Identify which cell holds the provided text, then report its [x, y] central coordinate. 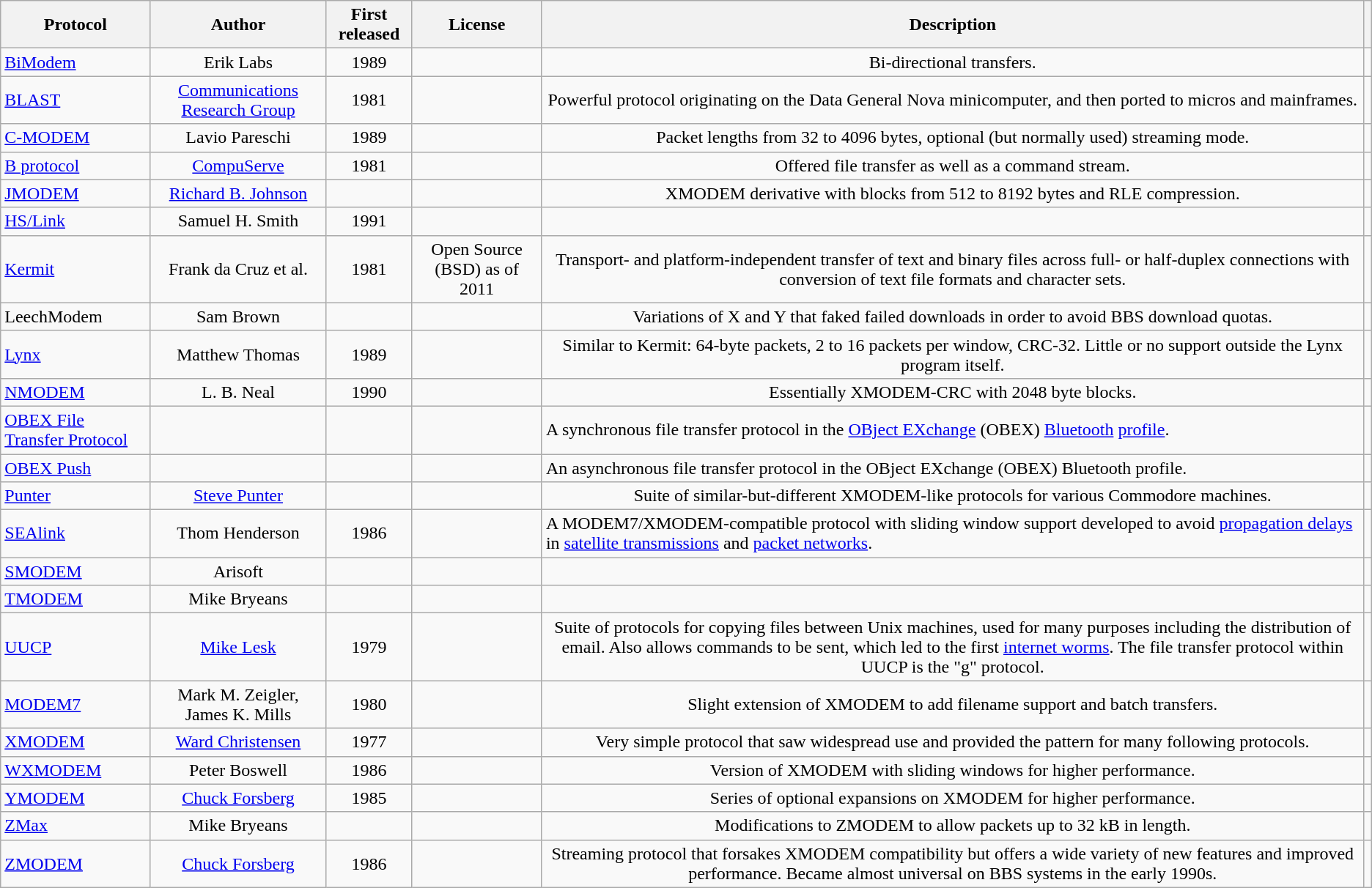
Punter [75, 496]
Author [238, 25]
Matthew Thomas [238, 355]
JMODEM [75, 193]
An asynchronous file transfer protocol in the OBject EXchange (OBEX) Bluetooth profile. [953, 468]
Lynx [75, 355]
NMODEM [75, 392]
Suite of similar-but-different XMODEM-like protocols for various Commodore machines. [953, 496]
A MODEM7/XMODEM-compatible protocol with sliding window support developed to avoid propagation delays in satellite transmissions and packet networks. [953, 533]
Bi-directional transfers. [953, 62]
YMODEM [75, 798]
Erik Labs [238, 62]
Powerful protocol originating on the Data General Nova minicomputer, and then ported to micros and mainframes. [953, 100]
Version of XMODEM with sliding windows for higher performance. [953, 770]
Thom Henderson [238, 533]
UUCP [75, 647]
1985 [369, 798]
Sam Brown [238, 317]
XMODEM [75, 742]
License [476, 25]
BLAST [75, 100]
Richard B. Johnson [238, 193]
TMODEM [75, 599]
Description [953, 25]
1979 [369, 647]
Offered file transfer as well as a command stream. [953, 166]
1980 [369, 705]
Open Source (BSD) as of 2011 [476, 269]
Kermit [75, 269]
Modifications to ZMODEM to allow packets up to 32 kB in length. [953, 826]
1977 [369, 742]
Frank da Cruz et al. [238, 269]
Communications Research Group [238, 100]
Packet lengths from 32 to 4096 bytes, optional (but normally used) streaming mode. [953, 138]
Protocol [75, 25]
A synchronous file transfer protocol in the OBject EXchange (OBEX) Bluetooth profile. [953, 429]
WXMODEM [75, 770]
ZMODEM [75, 863]
1990 [369, 392]
HS/Link [75, 221]
SMODEM [75, 571]
Essentially XMODEM-CRC with 2048 byte blocks. [953, 392]
First released [369, 25]
Slight extension of XMODEM to add filename support and batch transfers. [953, 705]
Mike Lesk [238, 647]
Variations of X and Y that faked failed downloads in order to avoid BBS download quotas. [953, 317]
Arisoft [238, 571]
B protocol [75, 166]
1991 [369, 221]
C-MODEM [75, 138]
Similar to Kermit: 64-byte packets, 2 to 16 packets per window, CRC-32. Little or no support outside the Lynx program itself. [953, 355]
Peter Boswell [238, 770]
SEAlink [75, 533]
Series of optional expansions on XMODEM for higher performance. [953, 798]
Mark M. Zeigler, James K. Mills [238, 705]
Lavio Pareschi [238, 138]
L. B. Neal [238, 392]
XMODEM derivative with blocks from 512 to 8192 bytes and RLE compression. [953, 193]
Steve Punter [238, 496]
MODEM7 [75, 705]
LeechModem [75, 317]
Samuel H. Smith [238, 221]
CompuServe [238, 166]
BiModem [75, 62]
OBEX File Transfer Protocol [75, 429]
Very simple protocol that saw widespread use and provided the pattern for many following protocols. [953, 742]
ZMax [75, 826]
Ward Christensen [238, 742]
OBEX Push [75, 468]
